Locate the cell with the specified text and output its [X, Y] center coordinate. 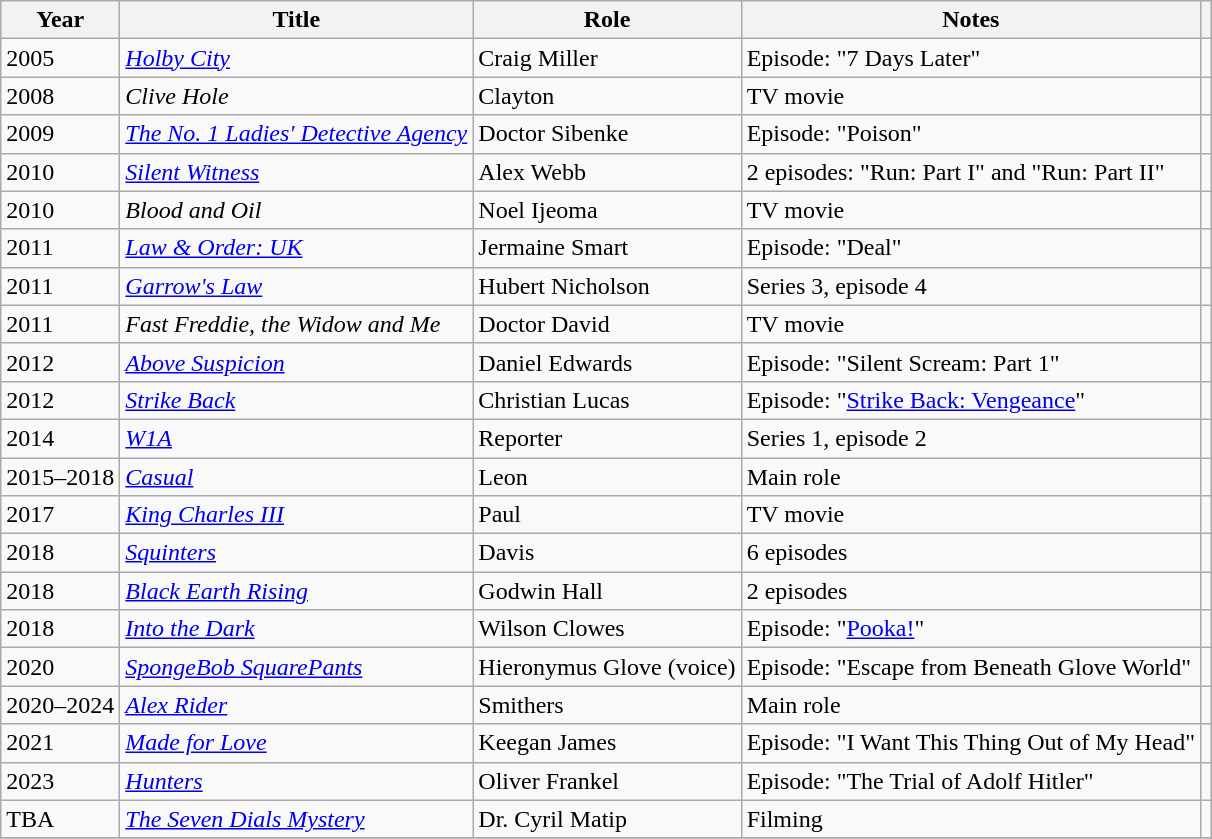
2 episodes [970, 591]
Episode: "7 Days Later" [970, 58]
Episode: "Escape from Beneath Glove World" [970, 667]
Holby City [296, 58]
Daniel Edwards [607, 362]
Leon [607, 477]
Blood and Oil [296, 210]
Law & Order: UK [296, 248]
2020 [60, 667]
Casual [296, 477]
2015–2018 [60, 477]
Noel Ijeoma [607, 210]
Dr. Cyril Matip [607, 819]
2020–2024 [60, 705]
Series 1, episode 2 [970, 438]
The No. 1 Ladies' Detective Agency [296, 134]
2008 [60, 96]
Alex Webb [607, 172]
SpongeBob SquarePants [296, 667]
2009 [60, 134]
Silent Witness [296, 172]
Wilson Clowes [607, 629]
Above Suspicion [296, 362]
The Seven Dials Mystery [296, 819]
Series 3, episode 4 [970, 286]
Role [607, 20]
Craig Miller [607, 58]
2 episodes: "Run: Part I" and "Run: Part II" [970, 172]
W1A [296, 438]
2021 [60, 743]
Episode: "Poison" [970, 134]
Clive Hole [296, 96]
Doctor David [607, 324]
Episode: "Pooka!" [970, 629]
Filming [970, 819]
2023 [60, 781]
Keegan James [607, 743]
Christian Lucas [607, 400]
Hunters [296, 781]
Garrow's Law [296, 286]
King Charles III [296, 515]
Alex Rider [296, 705]
Made for Love [296, 743]
Clayton [607, 96]
2014 [60, 438]
Jermaine Smart [607, 248]
Black Earth Rising [296, 591]
Notes [970, 20]
Doctor Sibenke [607, 134]
Episode: "Deal" [970, 248]
2005 [60, 58]
6 episodes [970, 553]
Hieronymus Glove (voice) [607, 667]
Hubert Nicholson [607, 286]
Episode: "The Trial of Adolf Hitler" [970, 781]
Oliver Frankel [607, 781]
Episode: "Silent Scream: Part 1" [970, 362]
Strike Back [296, 400]
Year [60, 20]
Title [296, 20]
Smithers [607, 705]
Episode: "Strike Back: Vengeance" [970, 400]
2017 [60, 515]
Paul [607, 515]
Squinters [296, 553]
Godwin Hall [607, 591]
Fast Freddie, the Widow and Me [296, 324]
Into the Dark [296, 629]
TBA [60, 819]
Davis [607, 553]
Episode: "I Want This Thing Out of My Head" [970, 743]
Reporter [607, 438]
